Capture the cell that displays the provided text and extract its (X, Y) central coordinate. 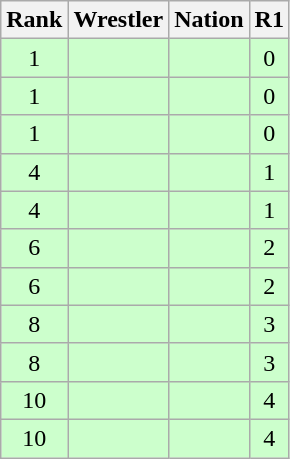
Nation (209, 20)
Rank (34, 20)
R1 (269, 20)
Wrestler (118, 20)
